Extract the [x, y] coordinate from the center of the cell holding the provided text.  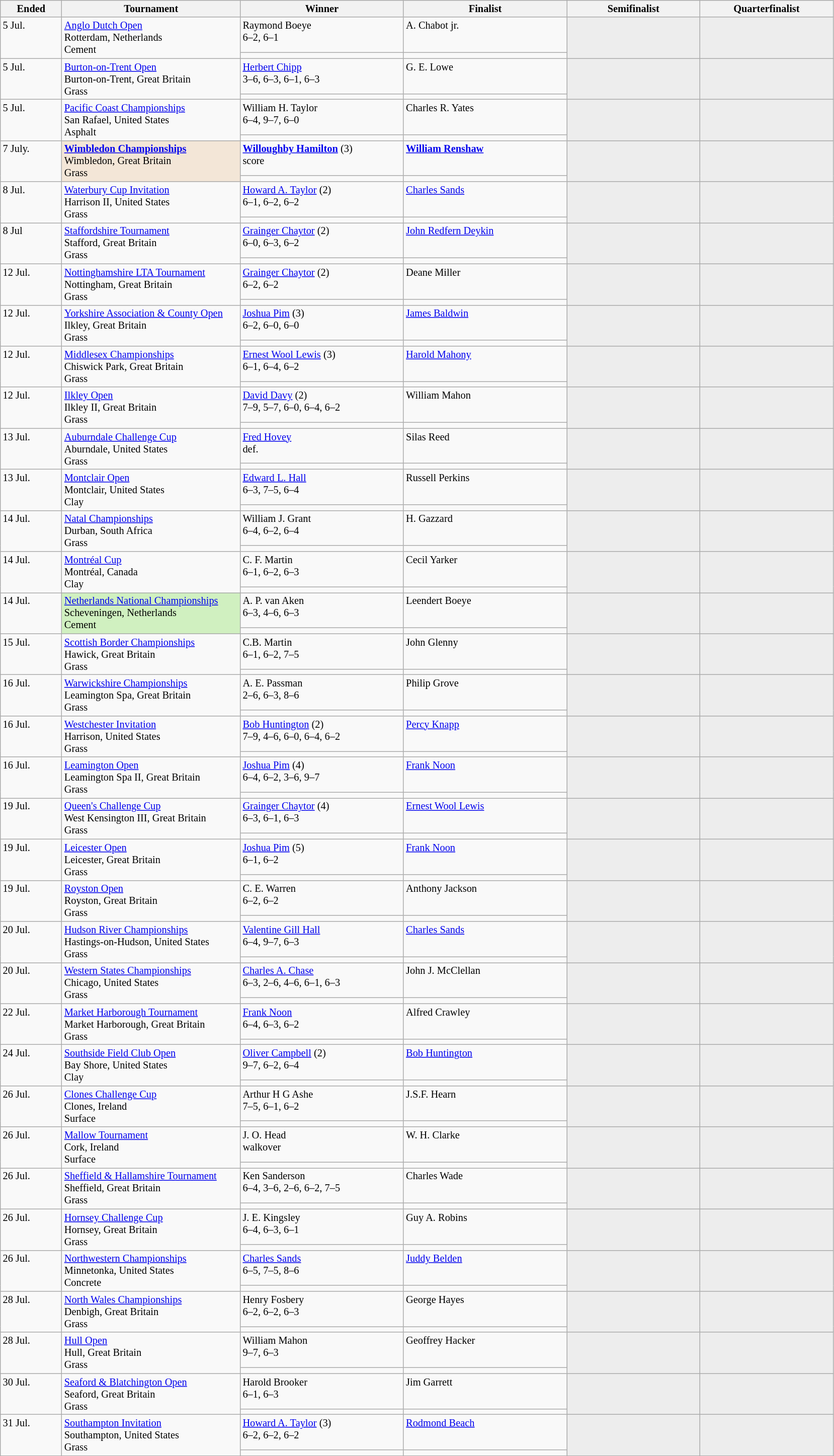
Edward L. Hall6–3, 7–5, 6–4 [322, 487]
8 Jul. [31, 202]
Willoughby Hamilton (3)score [322, 158]
Valentine Gill Hall 6–4, 9–7, 6–3 [322, 939]
Percy Knapp [485, 733]
8 Jul [31, 243]
Deane Miller [485, 281]
John J. McClellan [485, 980]
Henry Fosbery6–2, 6–2, 6–3 [322, 1309]
Montréal CupMontréal, CanadaClay [151, 572]
Charles Sands6–5, 7–5, 8–6 [322, 1268]
30 Jul. [31, 1394]
Ended [31, 9]
15 Jul. [31, 654]
Rodmond Beach [485, 1432]
John Redfern Deykin [485, 240]
C.B. Martin6–1, 6–2, 7–5 [322, 651]
Charles A. Chase6–3, 2–6, 4–6, 6–1, 6–3 [322, 980]
George Hayes [485, 1309]
24 Jul. [31, 1065]
John Glenny [485, 651]
William Mahon9–7, 6–3 [322, 1350]
Juddy Belden [485, 1268]
Alfred Crawley [485, 1021]
Nottinghamshire LTA TournamentNottingham, Great BritainGrass [151, 284]
Russell Perkins [485, 487]
Western States Championships Chicago, United StatesGrass [151, 983]
James Baldwin [485, 323]
Mallow TournamentCork, IrelandSurface [151, 1147]
Oliver Campbell (2)9–7, 6–2, 6–4 [322, 1062]
Market Harborough TournamentMarket Harborough, Great BritainGrass [151, 1024]
Netherlands National ChampionshipsScheveningen, NetherlandsCement [151, 613]
H. Gazzard [485, 528]
Southside Field Club OpenBay Shore, United StatesClay [151, 1065]
Grainger Chaytor (4)6–3, 6–1, 6–3 [322, 815]
Arthur H G Ashe7–5, 6–1, 6–2 [322, 1103]
William H. Taylor6–4, 9–7, 6–0 [322, 117]
W. H. Clarke [485, 1144]
Queen's Challenge CupWest Kensington III, Great BritainGrass [151, 818]
A. E. Passman2–6, 6–3, 8–6 [322, 692]
Waterbury Cup InvitationHarrison II, United StatesGrass [151, 202]
Joshua Pim (3)6–2, 6–0, 6–0 [322, 323]
Anthony Jackson [485, 898]
Howard A. Taylor (2)6–1, 6–2, 6–2 [322, 199]
A. Chabot jr. [485, 35]
Southampton InvitationSouthampton, United StatesGrass [151, 1435]
Guy A. Robins [485, 1227]
A. P. van Aken6–3, 4–6, 6–3 [322, 610]
Joshua Pim (5)6–1, 6–2 [322, 857]
Scottish Border ChampionshipsHawick, Great BritainGrass [151, 654]
William J. Grant6–4, 6–2, 6–4 [322, 528]
Philip Grove [485, 692]
31 Jul. [31, 1435]
22 Jul. [31, 1024]
Herbert Chipp 3–6, 6–3, 6–1, 6–3 [322, 76]
Joshua Pim (4)6–4, 6–2, 3–6, 9–7 [322, 775]
Royston OpenRoyston, Great BritainGrass [151, 901]
Montclair Open Montclair, United StatesClay [151, 490]
Auburndale Challenge Cup Aburndale, United StatesGrass [151, 449]
Jim Garrett [485, 1391]
Quarterfinalist [767, 9]
Leendert Boeye [485, 610]
David Davy (2)7–9, 5–7, 6–0, 6–4, 6–2 [322, 405]
Burton-on-Trent Open Burton-on-Trent, Great BritainGrass [151, 79]
Silas Reed [485, 446]
J. O. Headwalkover [322, 1144]
7 July. [31, 161]
Bob Huntington [485, 1062]
Middlesex ChampionshipsChiswick Park, Great BritainGrass [151, 366]
Seaford & Blatchington Open Seaford, Great BritainGrass [151, 1394]
Pacific Coast ChampionshipsSan Rafael, United StatesAsphalt [151, 120]
Natal ChampionshipsDurban, South AfricaGrass [151, 531]
Northwestern ChampionshipsMinnetonka, United StatesConcrete [151, 1271]
Staffordshire TournamentStafford, Great BritainGrass [151, 243]
Winner [322, 9]
Anglo Dutch OpenRotterdam, NetherlandsCement [151, 38]
Fred Hoveydef. [322, 446]
Westchester InvitationHarrison, United StatesGrass [151, 736]
William Renshaw [485, 158]
Geoffrey Hacker [485, 1350]
J. E. Kingsley 6–4, 6–3, 6–1 [322, 1227]
Ernest Wool Lewis (3)6–1, 6–4, 6–2 [322, 363]
Sheffield & Hallamshire TournamentSheffield, Great BritainGrass [151, 1188]
Hull Open Hull, Great BritainGrass [151, 1353]
C. E. Warren6–2, 6–2 [322, 898]
Harold Brooker6–1, 6–3 [322, 1391]
G. E. Lowe [485, 76]
Yorkshire Association & County OpenIlkley, Great BritainGrass [151, 326]
William Mahon [485, 405]
Charles Wade [485, 1185]
Charles R. Yates [485, 117]
Ilkley Open Ilkley II, Great BritainGrass [151, 408]
Finalist [485, 9]
J.S.F. Hearn [485, 1103]
Cecil Yarker [485, 569]
C. F. Martin6–1, 6–2, 6–3 [322, 569]
North Wales ChampionshipsDenbigh, Great BritainGrass [151, 1312]
Ernest Wool Lewis [485, 815]
Grainger Chaytor (2)6–0, 6–3, 6–2 [322, 240]
Leicester OpenLeicester, Great BritainGrass [151, 860]
Warwickshire ChampionshipsLeamington Spa, Great BritainGrass [151, 695]
Frank Noon 6–4, 6–3, 6–2 [322, 1021]
Wimbledon ChampionshipsWimbledon, Great BritainGrass [151, 161]
Howard A. Taylor (3)6–2, 6–2, 6–2 [322, 1432]
Leamington Open Leamington Spa II, Great BritainGrass [151, 778]
Grainger Chaytor (2)6–2, 6–2 [322, 281]
Hornsey Challenge Cup Hornsey, Great BritainGrass [151, 1230]
Semifinalist [634, 9]
Bob Huntington (2)7–9, 4–6, 6–0, 6–4, 6–2 [322, 733]
Harold Mahony [485, 363]
Clones Challenge CupClones, IrelandSurface [151, 1106]
Raymond Boeye6–2, 6–1 [322, 35]
Tournament [151, 9]
Ken Sanderson6–4, 3–6, 2–6, 6–2, 7–5 [322, 1185]
Hudson River ChampionshipsHastings-on-Hudson, United StatesGrass [151, 942]
